From the cell containing the given text, extract its center point as [X, Y] coordinate. 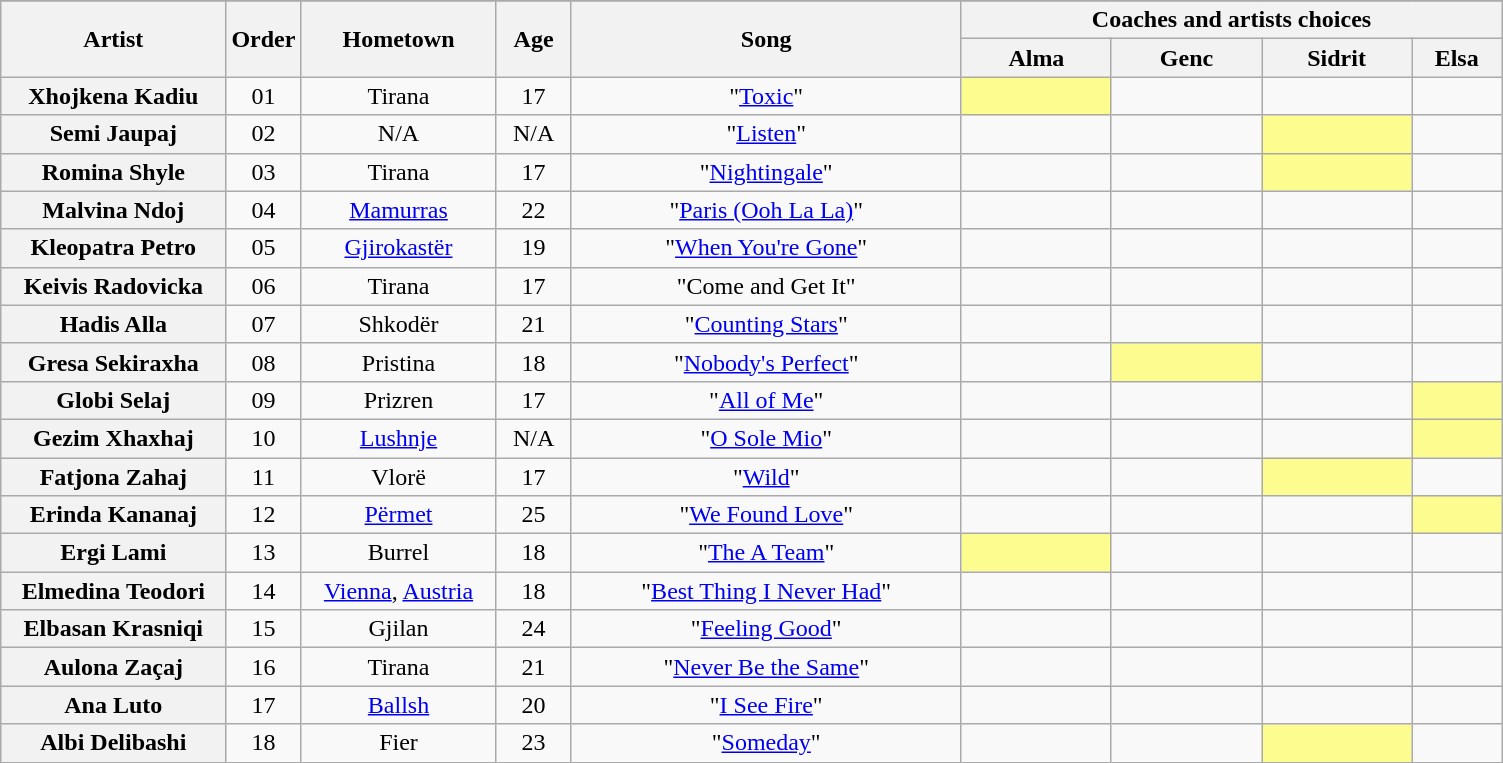
Mamurras [398, 210]
"I See Fire" [766, 705]
22 [534, 210]
Fatjona Zahaj [114, 477]
Age [534, 39]
Malvina Ndoj [114, 210]
Sidrit [1337, 58]
Hometown [398, 39]
"When You're Gone" [766, 248]
19 [534, 248]
Përmet [398, 515]
Prizren [398, 400]
Fier [398, 743]
03 [264, 172]
Elbasan Krasniqi [114, 629]
Vlorë [398, 477]
16 [264, 667]
"Paris (Ooh La La)" [766, 210]
Ballsh [398, 705]
Shkodër [398, 324]
Gjirokastër [398, 248]
"Wild" [766, 477]
Gezim Xhaxhaj [114, 438]
09 [264, 400]
Xhojkena Kadiu [114, 96]
Globi Selaj [114, 400]
"Someday" [766, 743]
Elsa [1457, 58]
Pristina [398, 362]
"Feeling Good" [766, 629]
02 [264, 134]
05 [264, 248]
"Never Be the Same" [766, 667]
Order [264, 39]
Genc [1186, 58]
Hadis Alla [114, 324]
Erinda Kananaj [114, 515]
Alma [1036, 58]
"Toxic" [766, 96]
Ergi Lami [114, 553]
"Listen" [766, 134]
"Nightingale" [766, 172]
04 [264, 210]
Burrel [398, 553]
24 [534, 629]
23 [534, 743]
06 [264, 286]
25 [534, 515]
14 [264, 591]
15 [264, 629]
Gjilan [398, 629]
"The A Team" [766, 553]
Gresa Sekiraxha [114, 362]
"O Sole Mio" [766, 438]
Lushnje [398, 438]
"Best Thing I Never Had" [766, 591]
Kleopatra Petro [114, 248]
"Nobody's Perfect" [766, 362]
Song [766, 39]
Albi Delibashi [114, 743]
Coaches and artists choices [1231, 20]
"All of Me" [766, 400]
20 [534, 705]
Aulona Zaçaj [114, 667]
01 [264, 96]
Keivis Radovicka [114, 286]
Ana Luto [114, 705]
08 [264, 362]
13 [264, 553]
12 [264, 515]
Vienna, Austria [398, 591]
07 [264, 324]
10 [264, 438]
Artist [114, 39]
"Counting Stars" [766, 324]
Elmedina Teodori [114, 591]
Romina Shyle [114, 172]
"We Found Love" [766, 515]
Semi Jaupaj [114, 134]
"Come and Get It" [766, 286]
11 [264, 477]
